Extract the [X, Y] coordinate from the center of the cell holding the provided text.  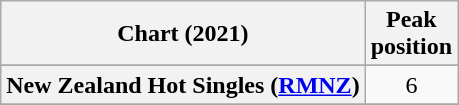
New Zealand Hot Singles (RMNZ) [183, 85]
Peakposition [411, 34]
Chart (2021) [183, 34]
6 [411, 85]
